Extract the [x, y] coordinate from the center of the cell holding the provided text.  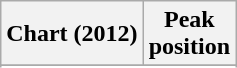
Peakposition [189, 34]
Chart (2012) [72, 34]
